Capture the cell that displays the provided text and extract its (X, Y) central coordinate. 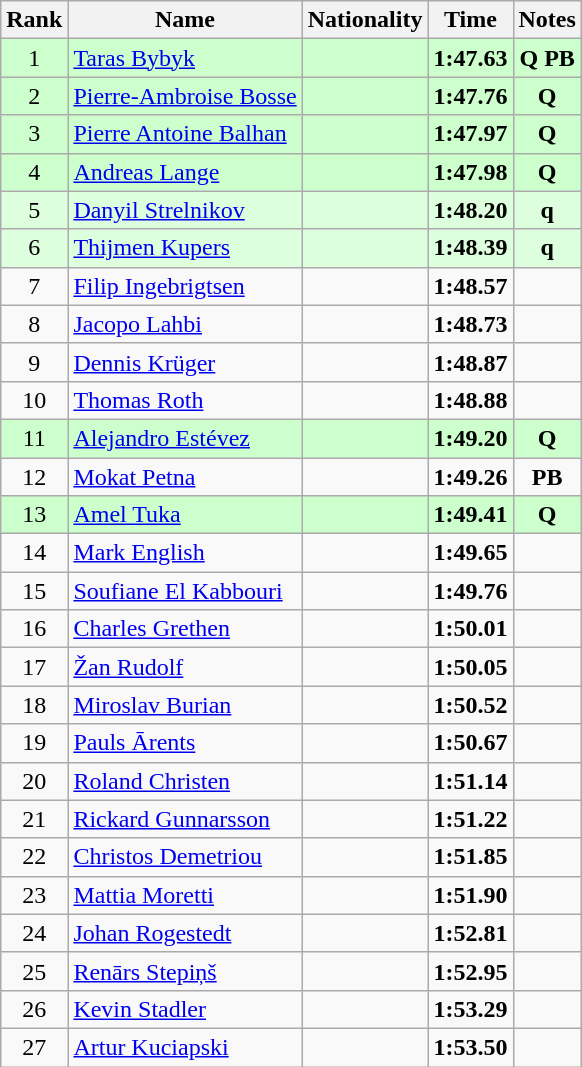
1:51.85 (470, 857)
Rank (34, 20)
Amel Tuka (185, 515)
1:49.26 (470, 477)
1:50.05 (470, 667)
7 (34, 286)
1:51.22 (470, 819)
21 (34, 819)
24 (34, 933)
13 (34, 515)
1:51.14 (470, 781)
Q PB (547, 58)
Charles Grethen (185, 629)
1:47.97 (470, 134)
1:47.98 (470, 172)
Renārs Stepiņš (185, 971)
9 (34, 362)
1:50.67 (470, 743)
1:53.50 (470, 1047)
Rickard Gunnarsson (185, 819)
5 (34, 210)
Christos Demetriou (185, 857)
Name (185, 20)
1:50.52 (470, 705)
14 (34, 553)
Artur Kuciapski (185, 1047)
11 (34, 438)
Filip Ingebrigtsen (185, 286)
23 (34, 895)
Danyil Strelnikov (185, 210)
1:52.95 (470, 971)
1:49.41 (470, 515)
1:48.20 (470, 210)
1:48.88 (470, 400)
1:50.01 (470, 629)
1:53.29 (470, 1009)
3 (34, 134)
Time (470, 20)
Pauls Ārents (185, 743)
1:51.90 (470, 895)
Jacopo Lahbi (185, 324)
Pierre-Ambroise Bosse (185, 96)
1:52.81 (470, 933)
Miroslav Burian (185, 705)
6 (34, 248)
1:49.76 (470, 591)
26 (34, 1009)
Johan Rogestedt (185, 933)
10 (34, 400)
Taras Bybyk (185, 58)
Žan Rudolf (185, 667)
Roland Christen (185, 781)
1:47.76 (470, 96)
Thijmen Kupers (185, 248)
1 (34, 58)
Thomas Roth (185, 400)
22 (34, 857)
Mark English (185, 553)
Pierre Antoine Balhan (185, 134)
19 (34, 743)
Notes (547, 20)
1:49.20 (470, 438)
1:48.87 (470, 362)
Andreas Lange (185, 172)
1:49.65 (470, 553)
4 (34, 172)
18 (34, 705)
Soufiane El Kabbouri (185, 591)
PB (547, 477)
1:48.73 (470, 324)
1:48.57 (470, 286)
Mattia Moretti (185, 895)
1:48.39 (470, 248)
17 (34, 667)
20 (34, 781)
Dennis Krüger (185, 362)
Kevin Stadler (185, 1009)
15 (34, 591)
Mokat Petna (185, 477)
8 (34, 324)
Nationality (365, 20)
16 (34, 629)
Alejandro Estévez (185, 438)
12 (34, 477)
1:47.63 (470, 58)
25 (34, 971)
2 (34, 96)
27 (34, 1047)
